Return [X, Y] of the center of cell containing provided text 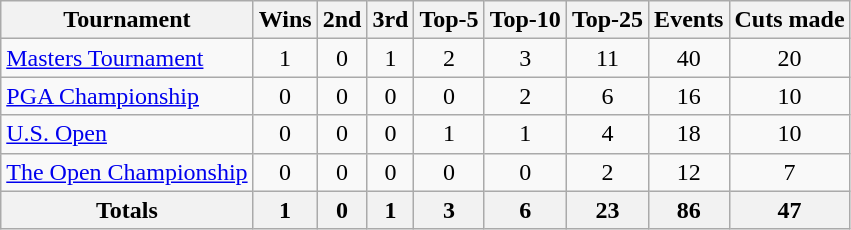
Wins [285, 20]
2nd [342, 20]
47 [790, 210]
4 [607, 134]
U.S. Open [127, 134]
PGA Championship [127, 96]
Top-10 [525, 20]
20 [790, 58]
12 [689, 172]
Top-5 [449, 20]
7 [790, 172]
18 [689, 134]
Cuts made [790, 20]
86 [689, 210]
Totals [127, 210]
40 [689, 58]
Top-25 [607, 20]
Tournament [127, 20]
23 [607, 210]
Masters Tournament [127, 58]
16 [689, 96]
Events [689, 20]
The Open Championship [127, 172]
11 [607, 58]
3rd [390, 20]
